Return the [X, Y] coordinate for the center point of the cell that contains the specified text.  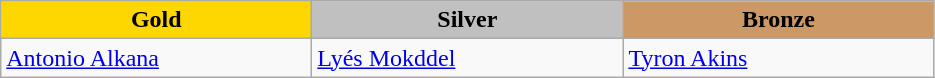
Gold [156, 20]
Silver [468, 20]
Antonio Alkana [156, 58]
Bronze [778, 20]
Lyés Mokddel [468, 58]
Tyron Akins [778, 58]
